Identify which cell holds the provided text, then report its (X, Y) central coordinate. 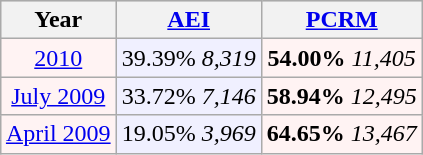
33.72% 7,146 (188, 96)
PCRM (342, 20)
Year (58, 20)
2010 (58, 58)
July 2009 (58, 96)
AEI (188, 20)
19.05% 3,969 (188, 134)
64.65% 13,467 (342, 134)
39.39% 8,319 (188, 58)
April 2009 (58, 134)
58.94% 12,495 (342, 96)
54.00% 11,405 (342, 58)
